Scan for the cell matching the given text and deliver its [X, Y] coordinate at center. 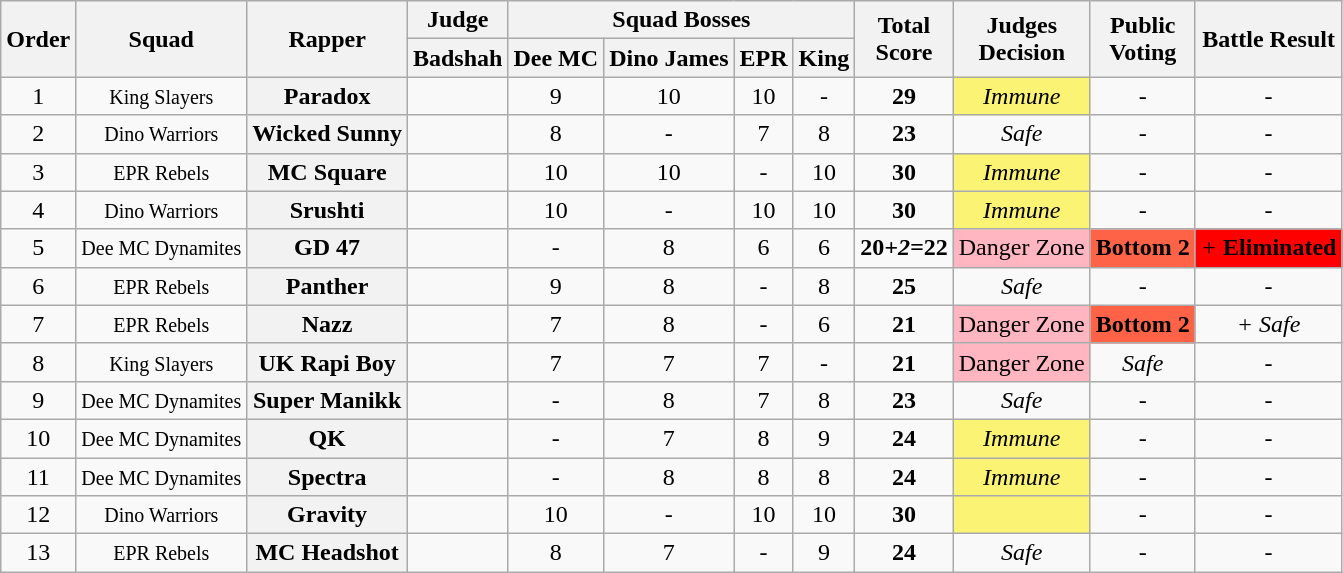
Squad Bosses [682, 20]
Srushti [328, 210]
1 [38, 96]
Badshah [457, 58]
Squad [162, 39]
29 [904, 96]
King [824, 58]
5 [38, 248]
12 [38, 515]
11 [38, 477]
GD 47 [328, 248]
JudgesDecision [1022, 39]
TotalScore [904, 39]
Paradox [328, 96]
Spectra [328, 477]
3 [38, 172]
Dee MC [556, 58]
13 [38, 553]
EPR [764, 58]
PublicVoting [1142, 39]
Order [38, 39]
Panther [328, 286]
Judge [457, 20]
Rapper [328, 39]
25 [904, 286]
Gravity [328, 515]
QK [328, 438]
Nazz [328, 324]
Battle Result [1268, 39]
MC Headshot [328, 553]
MC Square [328, 172]
2 [38, 134]
+ Safe [1268, 324]
Wicked Sunny [328, 134]
Dino James [669, 58]
20+2=22 [904, 248]
+ Eliminated [1268, 248]
UK Rapi Boy [328, 362]
Super Manikk [328, 400]
4 [38, 210]
